Extract the [X, Y] coordinate from the center of the cell holding the provided text.  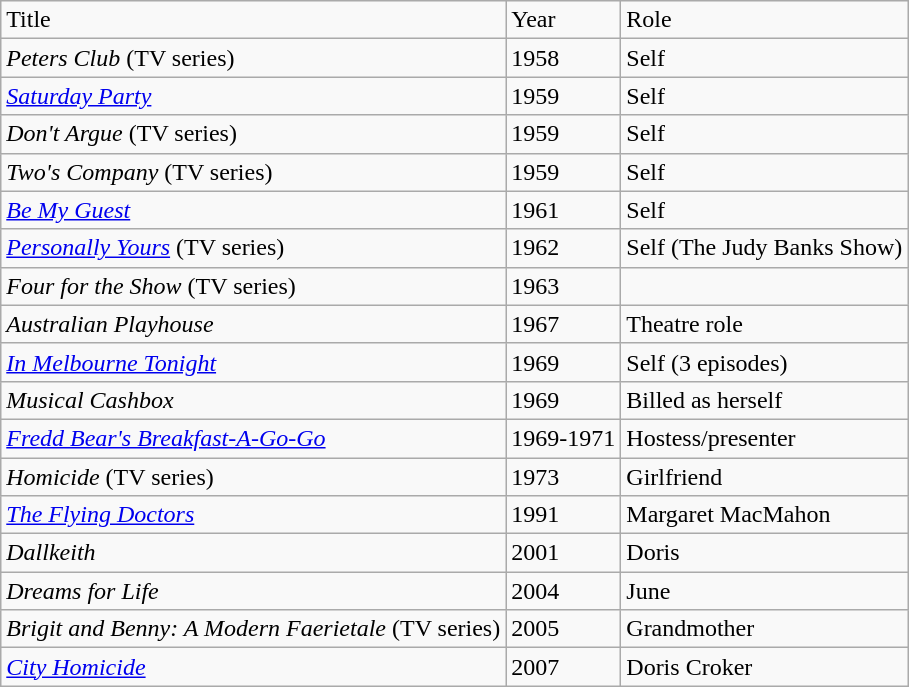
Doris [764, 553]
1962 [564, 248]
Title [254, 20]
Doris Croker [764, 667]
Theatre role [764, 324]
Margaret MacMahon [764, 515]
Four for the Show (TV series) [254, 286]
Personally Yours (TV series) [254, 248]
1961 [564, 210]
Dallkeith [254, 553]
Dreams for Life [254, 591]
Role [764, 20]
Year [564, 20]
Billed as herself [764, 400]
Brigit and Benny: A Modern Faerietale (TV series) [254, 629]
Musical Cashbox [254, 400]
Fredd Bear's Breakfast-A-Go-Go [254, 438]
Peters Club (TV series) [254, 58]
1973 [564, 477]
Don't Argue (TV series) [254, 134]
June [764, 591]
Girlfriend [764, 477]
1967 [564, 324]
2007 [564, 667]
City Homicide [254, 667]
Saturday Party [254, 96]
Self (3 episodes) [764, 362]
In Melbourne Tonight [254, 362]
Hostess/presenter [764, 438]
Self (The Judy Banks Show) [764, 248]
2005 [564, 629]
Grandmother [764, 629]
Be My Guest [254, 210]
Two's Company (TV series) [254, 172]
2001 [564, 553]
1969-1971 [564, 438]
Homicide (TV series) [254, 477]
The Flying Doctors [254, 515]
2004 [564, 591]
1963 [564, 286]
1991 [564, 515]
1958 [564, 58]
Australian Playhouse [254, 324]
